Pinpoint the cell where the given text exists, returning its [x, y] midpoint coordinate. 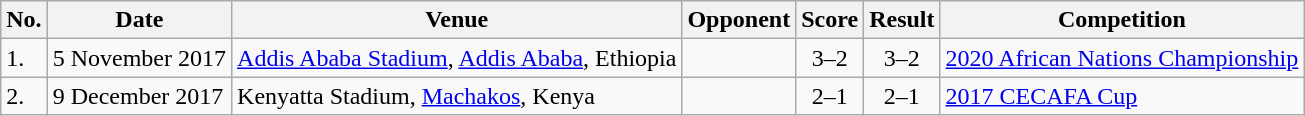
1. [24, 58]
5 November 2017 [139, 58]
Addis Ababa Stadium, Addis Ababa, Ethiopia [457, 58]
Date [139, 20]
Kenyatta Stadium, Machakos, Kenya [457, 96]
Result [902, 20]
2. [24, 96]
9 December 2017 [139, 96]
Score [830, 20]
2017 CECAFA Cup [1122, 96]
No. [24, 20]
Opponent [739, 20]
Competition [1122, 20]
2020 African Nations Championship [1122, 58]
Venue [457, 20]
